Locate the cell with the specified text and output its [X, Y] center coordinate. 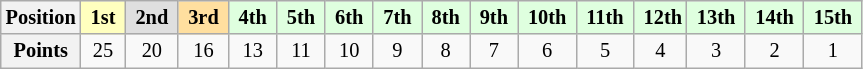
14th [774, 17]
Position [41, 17]
4 [660, 51]
10th [547, 17]
11 [301, 51]
2nd [152, 17]
20 [152, 51]
13th [716, 17]
8th [446, 17]
3 [716, 51]
3rd [203, 17]
8 [446, 51]
1st [104, 17]
16 [203, 51]
12th [660, 17]
5th [301, 17]
25 [104, 51]
13 [253, 51]
6 [547, 51]
11th [604, 17]
1 [833, 51]
4th [253, 17]
6th [349, 17]
9 [397, 51]
15th [833, 17]
10 [349, 51]
Points [41, 51]
2 [774, 51]
5 [604, 51]
9th [494, 17]
7th [397, 17]
7 [494, 51]
